Output the [x, y] coordinate of the center of the cell containing the given text.  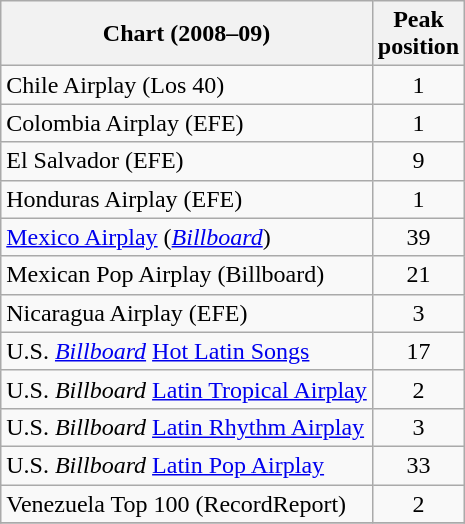
17 [418, 351]
Colombia Airplay (EFE) [187, 123]
U.S. Billboard Latin Pop Airplay [187, 465]
39 [418, 237]
Venezuela Top 100 (RecordReport) [187, 503]
El Salvador (EFE) [187, 161]
Chile Airplay (Los 40) [187, 85]
U.S. Billboard Hot Latin Songs [187, 351]
21 [418, 275]
Mexico Airplay (Billboard) [187, 237]
Peakposition [418, 34]
Mexican Pop Airplay (Billboard) [187, 275]
U.S. Billboard Latin Rhythm Airplay [187, 427]
Chart (2008–09) [187, 34]
33 [418, 465]
Honduras Airplay (EFE) [187, 199]
9 [418, 161]
U.S. Billboard Latin Tropical Airplay [187, 389]
Nicaragua Airplay (EFE) [187, 313]
